Return [x, y] of the center of cell containing provided text 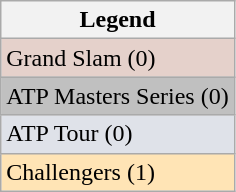
Grand Slam (0) [118, 58]
ATP Masters Series (0) [118, 96]
ATP Tour (0) [118, 134]
Challengers (1) [118, 172]
Legend [118, 20]
